Pinpoint the cell where the given text exists, returning its (x, y) midpoint coordinate. 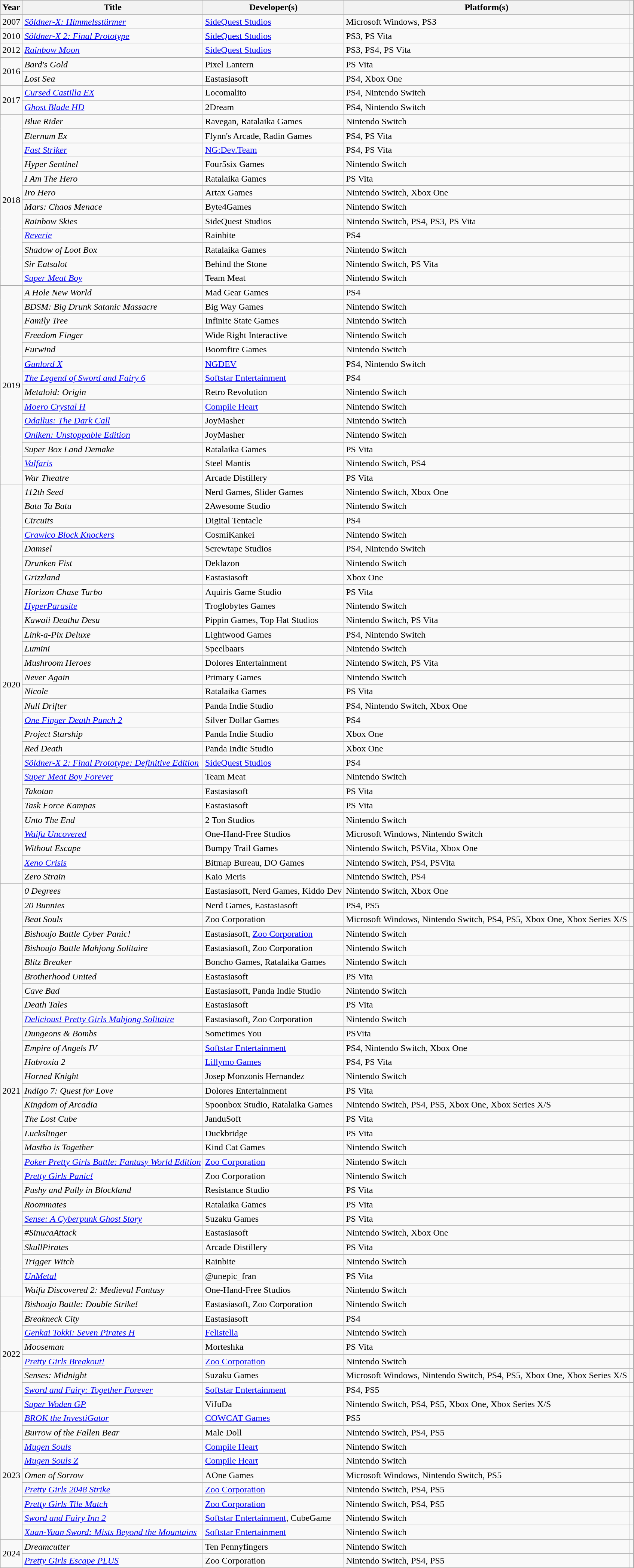
Ravegan, Ratalaika Games (273, 121)
Mugen Souls (113, 1447)
Super Box Land Demake (113, 449)
Pretty Girls Breakout! (113, 1361)
Pushy and Pully in Blockland (113, 1190)
AOne Games (273, 1475)
Sense: A Cyberpunk Ghost Story (113, 1219)
Nintendo Switch, PS4, PSVita (487, 862)
Xuan-Yuan Sword: Mists Beyond the Mountains (113, 1532)
Cursed Castilla EX (113, 93)
Behind the Stone (273, 264)
Red Death (113, 748)
Valfaris (113, 464)
2018 (11, 200)
Fast Striker (113, 150)
Drunken Fist (113, 563)
BROK the InvestiGator (113, 1418)
Byte4Games (273, 207)
2024 (11, 1554)
Grizzland (113, 577)
PSVita (487, 1033)
CosmiKankei (273, 535)
Rainbow Moon (113, 50)
Horned Knight (113, 1076)
Indigo 7: Quest for Love (113, 1091)
Söldner-X: Himmelsstürmer (113, 22)
NGDEV (273, 364)
Family Tree (113, 321)
2Dream (273, 107)
One Finger Death Punch 2 (113, 720)
112th Seed (113, 492)
Reverie (113, 235)
Senses: Midnight (113, 1376)
Sometimes You (273, 1033)
Iro Hero (113, 193)
Sword and Fairy Inn 2 (113, 1518)
Bard's Gold (113, 64)
Nerd Games, Eastasiasoft (273, 905)
Waifu Discovered 2: Medieval Fantasy (113, 1290)
Mooseman (113, 1347)
Lillymo Games (273, 1062)
Blue Rider (113, 121)
2017 (11, 100)
Furwind (113, 349)
Dreamcutter (113, 1547)
Eastasiasoft, Nerd Games, Kiddo Dev (273, 891)
Ten Pennyfingers (273, 1547)
Nintendo Switch, PSVita, Xbox One (487, 848)
Eternum Ex (113, 136)
Batu Ta Batu (113, 506)
Mushroom Heroes (113, 663)
2016 (11, 72)
2019 (11, 385)
2012 (11, 50)
Luckslinger (113, 1133)
Mugen Souls Z (113, 1461)
2 Ton Studios (273, 820)
2010 (11, 36)
Deklazon (273, 563)
2007 (11, 22)
Shadow of Loot Box (113, 250)
ViJuDa (273, 1404)
Infinite State Games (273, 321)
Bishoujo Battle Mahjong Solitaire (113, 948)
Bitmap Bureau, DO Games (273, 862)
Wide Right Interactive (273, 335)
Lumini (113, 649)
Breakneck City (113, 1318)
Troglobytes Games (273, 606)
Silver Dollar Games (273, 720)
Cave Bad (113, 991)
NG:Dev.Team (273, 150)
Blitz Breaker (113, 962)
Title (113, 7)
Circuits (113, 520)
Artax Games (273, 193)
Nicole (113, 692)
Microsoft Windows, Nintendo Switch, PS5 (487, 1475)
Big Way Games (273, 307)
Duckbridge (273, 1133)
Flynn's Arcade, Radin Games (273, 136)
Project Starship (113, 734)
Pretty Girls 2048 Strike (113, 1489)
Kaio Meris (273, 877)
Bumpy Trail Games (273, 848)
Super Meat Boy (113, 278)
#SinucaAttack (113, 1233)
Boncho Games, Ratalaika Games (273, 962)
Roommates (113, 1204)
Task Force Kampas (113, 805)
I Am The Hero (113, 179)
Kawaii Deathu Desu (113, 620)
Nintendo Switch, PS4, PS3, PS Vita (487, 221)
Delicious! Pretty Girls Mahjong Solitaire (113, 1019)
Waifu Uncovered (113, 834)
Omen of Sorrow (113, 1475)
Dungeons & Bombs (113, 1033)
2020 (11, 684)
Pixel Lantern (273, 64)
Developer(s) (273, 7)
Eastasiasoft, Panda Indie Studio (273, 991)
Softstar Entertainment, CubeGame (273, 1518)
Sword and Fairy: Together Forever (113, 1390)
Horizon Chase Turbo (113, 592)
Takotan (113, 791)
Moero Crystal H (113, 406)
2022 (11, 1354)
Söldner-X 2: Final Prototype: Definitive Edition (113, 763)
PS3, PS4, PS Vita (487, 50)
BDSM: Big Drunk Satanic Massacre (113, 307)
Speelbaars (273, 649)
@unepic_fran (273, 1276)
Super Meat Boy Forever (113, 777)
Mad Gear Games (273, 292)
Trigger Witch (113, 1261)
Zero Strain (113, 877)
Söldner-X 2: Final Prototype (113, 36)
Microsoft Windows, Nintendo Switch (487, 834)
Mars: Chaos Menace (113, 207)
Nerd Games, Slider Games (273, 492)
Screwtape Studios (273, 549)
Steel Mantis (273, 464)
Bishoujo Battle Cyber Panic! (113, 934)
Brotherhood United (113, 976)
Boomfire Games (273, 349)
Xeno Crisis (113, 862)
Resistance Studio (273, 1190)
Damsel (113, 549)
Male Doll (273, 1432)
Pretty Girls Escape PLUS (113, 1561)
Metaloid: Origin (113, 392)
SkullPirates (113, 1247)
20 Bunnies (113, 905)
Kingdom of Arcadia (113, 1105)
Super Woden GP (113, 1404)
Microsoft Windows, PS3 (487, 22)
2Awesome Studio (273, 506)
Without Escape (113, 848)
Habroxia 2 (113, 1062)
Locomalito (273, 93)
Retro Revolution (273, 392)
Odallus: The Dark Call (113, 421)
Gunlord X (113, 364)
Freedom Finger (113, 335)
Lightwood Games (273, 635)
Spoonbox Studio, Ratalaika Games (273, 1105)
Burrow of the Fallen Bear (113, 1432)
Felistella (273, 1333)
2021 (11, 1091)
2023 (11, 1475)
Hyper Sentinel (113, 164)
JanduSoft (273, 1119)
Josep Monzonis Hernandez (273, 1076)
Pretty Girls Panic! (113, 1176)
Link-a-Pix Deluxe (113, 635)
PS3, PS Vita (487, 36)
Pretty Girls Tile Match (113, 1504)
Kind Cat Games (273, 1148)
Poker Pretty Girls Battle: Fantasy World Edition (113, 1162)
HyperParasite (113, 606)
Sir Eatsalot (113, 264)
Platform(s) (487, 7)
A Hole New World (113, 292)
Beat Souls (113, 920)
Rainbow Skies (113, 221)
Unto The End (113, 820)
Morteshka (273, 1347)
Aquiris Game Studio (273, 592)
Bishoujo Battle: Double Strike! (113, 1304)
COWCAT Games (273, 1418)
Never Again (113, 677)
UnMetal (113, 1276)
The Legend of Sword and Fairy 6 (113, 378)
War Theatre (113, 478)
Lost Sea (113, 79)
Oniken: Unstoppable Edition (113, 435)
Four5six Games (273, 164)
PS5 (487, 1418)
Death Tales (113, 1005)
Ghost Blade HD (113, 107)
Null Drifter (113, 706)
Primary Games (273, 677)
Genkai Tokki: Seven Pirates H (113, 1333)
The Lost Cube (113, 1119)
Pippin Games, Top Hat Studios (273, 620)
Year (11, 7)
Digital Tentacle (273, 520)
Empire of Angels IV (113, 1048)
PS4, Xbox One (487, 79)
0 Degrees (113, 891)
Crawlco Block Knockers (113, 535)
Mastho is Together (113, 1148)
